Return (x, y) of the center of cell containing provided text 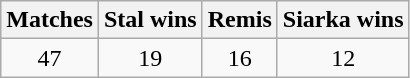
19 (150, 58)
47 (50, 58)
Siarka wins (343, 20)
Remis (240, 20)
16 (240, 58)
Stal wins (150, 20)
Matches (50, 20)
12 (343, 58)
